Find where the given text appears and provide that cell's center as [X, Y] coordinate. 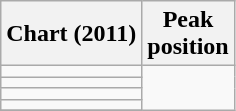
Peakposition [188, 34]
Chart (2011) [72, 34]
